Return [x, y] of the center of cell containing provided text 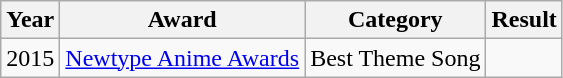
2015 [30, 58]
Best Theme Song [396, 58]
Newtype Anime Awards [182, 58]
Result [524, 20]
Award [182, 20]
Category [396, 20]
Year [30, 20]
